Pinpoint the cell where the given text exists, returning its (X, Y) midpoint coordinate. 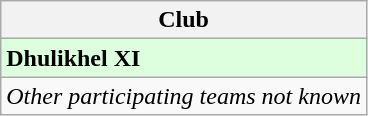
Club (184, 20)
Other participating teams not known (184, 96)
Dhulikhel XI (184, 58)
